Identify which cell holds the provided text, then report its [X, Y] central coordinate. 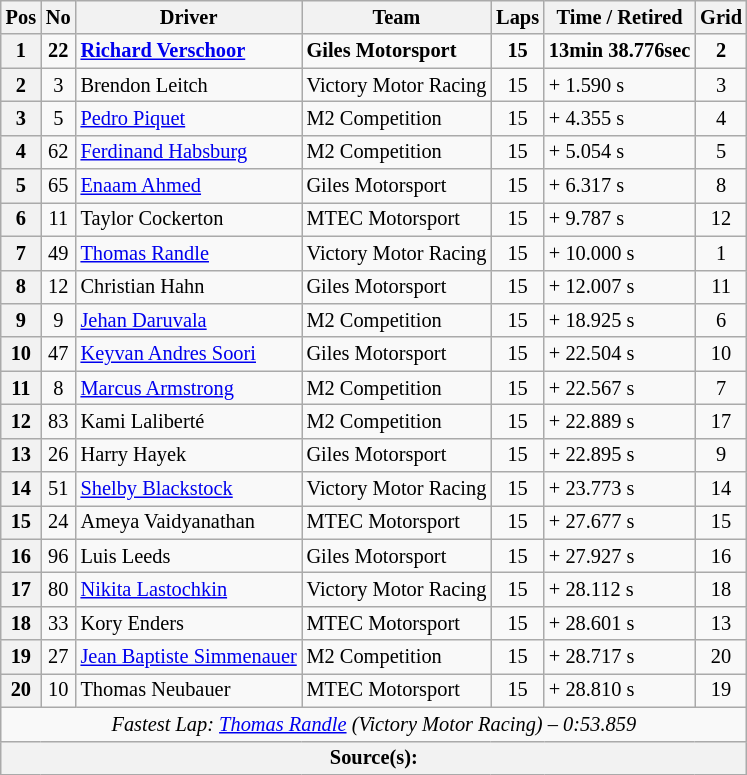
+ 22.889 s [620, 421]
+ 4.355 s [620, 118]
Thomas Neubauer [189, 690]
22 [58, 51]
Richard Verschoor [189, 51]
33 [58, 623]
Pos [21, 17]
+ 1.590 s [620, 85]
96 [58, 556]
80 [58, 589]
65 [58, 186]
Marcus Armstrong [189, 388]
Luis Leeds [189, 556]
51 [58, 489]
Ferdinand Habsburg [189, 152]
+ 28.112 s [620, 589]
Grid [721, 17]
No [58, 17]
Nikita Lastochkin [189, 589]
+ 27.677 s [620, 522]
Jehan Daruvala [189, 320]
Kami Laliberté [189, 421]
62 [58, 152]
Enaam Ahmed [189, 186]
Laps [518, 17]
+ 28.810 s [620, 690]
Time / Retired [620, 17]
27 [58, 657]
Jean Baptiste Simmenauer [189, 657]
Kory Enders [189, 623]
Source(s): [374, 758]
26 [58, 455]
+ 22.895 s [620, 455]
83 [58, 421]
+ 12.007 s [620, 287]
+ 10.000 s [620, 253]
Brendon Leitch [189, 85]
+ 5.054 s [620, 152]
+ 6.317 s [620, 186]
Pedro Piquet [189, 118]
Shelby Blackstock [189, 489]
Driver [189, 17]
Christian Hahn [189, 287]
24 [58, 522]
13min 38.776sec [620, 51]
Taylor Cockerton [189, 219]
+ 18.925 s [620, 320]
Team [397, 17]
+ 22.504 s [620, 354]
+ 28.601 s [620, 623]
+ 28.717 s [620, 657]
+ 23.773 s [620, 489]
+ 27.927 s [620, 556]
49 [58, 253]
Fastest Lap: Thomas Randle (Victory Motor Racing) – 0:53.859 [374, 724]
Harry Hayek [189, 455]
Keyvan Andres Soori [189, 354]
Thomas Randle [189, 253]
+ 9.787 s [620, 219]
Ameya Vaidyanathan [189, 522]
+ 22.567 s [620, 388]
47 [58, 354]
